Identify which cell holds the provided text, then report its [x, y] central coordinate. 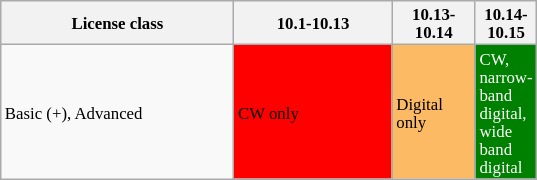
Basic (+), Advanced [118, 112]
10.1-10.13 [313, 23]
License class [118, 23]
Digital only [434, 112]
CW, narrow-band digital, wide band digital [506, 112]
10.14-10.15 [506, 23]
10.13-10.14 [434, 23]
CW only [313, 112]
